Determine the (x, y) coordinate at the center of the cell enclosing the given text.  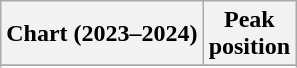
Chart (2023–2024) (102, 34)
Peakposition (249, 34)
